Determine the (X, Y) coordinate at the center of the cell enclosing the given text.  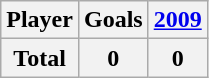
Total (40, 58)
Player (40, 20)
2009 (178, 20)
Goals (113, 20)
